Identify which cell holds the provided text, then report its (x, y) central coordinate. 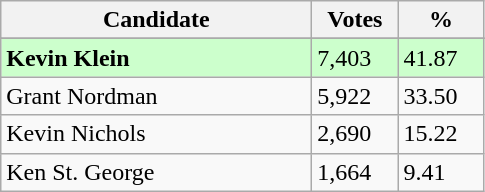
Ken St. George (156, 172)
Candidate (156, 20)
41.87 (441, 58)
33.50 (441, 96)
2,690 (355, 134)
Grant Nordman (156, 96)
15.22 (441, 134)
7,403 (355, 58)
Votes (355, 20)
Kevin Klein (156, 58)
1,664 (355, 172)
9.41 (441, 172)
% (441, 20)
Kevin Nichols (156, 134)
5,922 (355, 96)
